Locate the cell with the specified text and output its (X, Y) center coordinate. 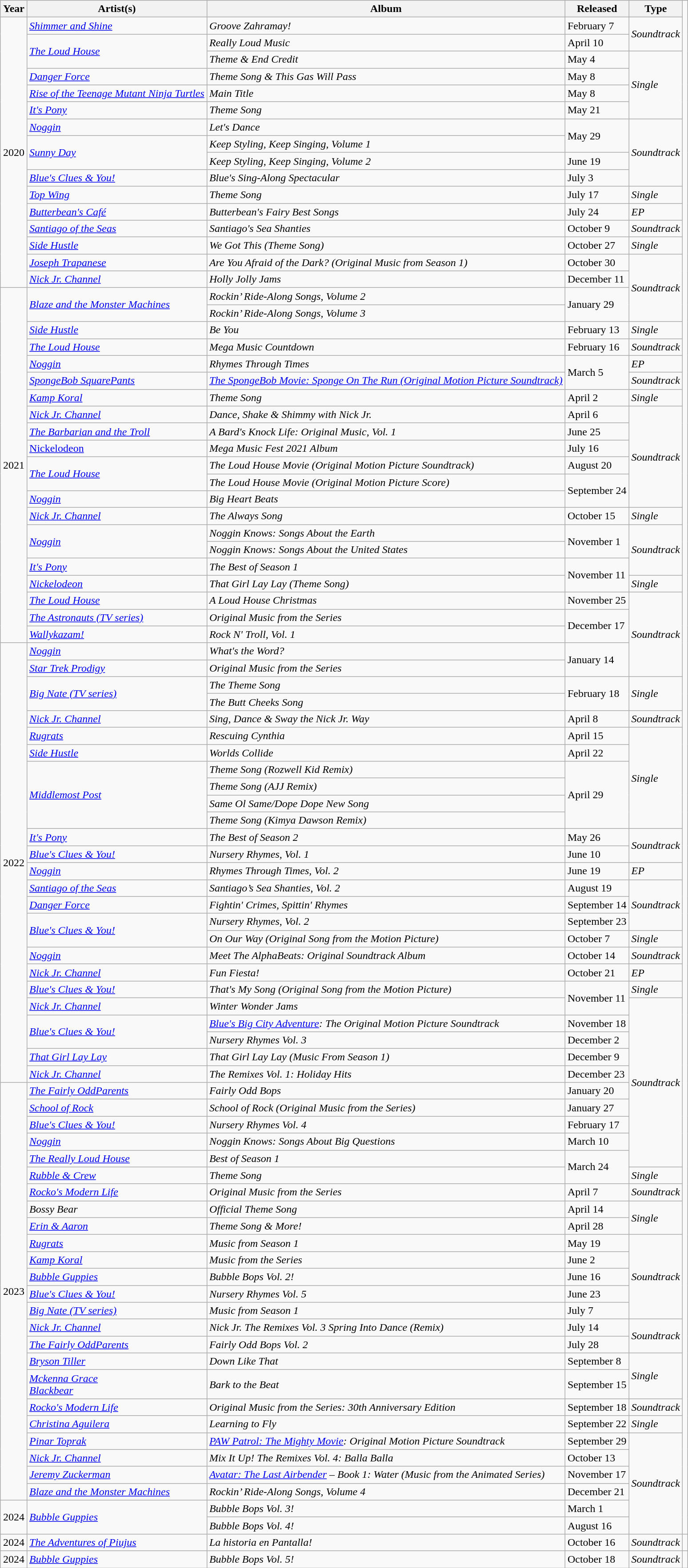
Joseph Trapanese (117, 263)
The Best of Season 2 (386, 837)
June 23 (597, 1294)
Bossy Bear (117, 1209)
February 7 (597, 26)
August 20 (597, 465)
Noggin Knows: Songs About the United States (386, 550)
2022 (13, 863)
The Astronauts (TV series) (117, 617)
May 26 (597, 837)
Rock N' Troll, Vol. 1 (386, 634)
February 16 (597, 347)
September 14 (597, 905)
Meet The AlphaBeats: Original Soundtrack Album (386, 955)
The Adventures of Piujus (117, 1542)
Big Heart Beats (386, 499)
October 7 (597, 939)
Same Ol Same/Dope Dope New Song (386, 804)
2023 (13, 1291)
Blue's Sing-Along Spectacular (386, 178)
April 28 (597, 1226)
August 19 (597, 888)
Year (13, 9)
Blue's Big City Adventure: The Original Motion Picture Soundtrack (386, 1023)
June 16 (597, 1277)
La historia en Pantalla! (386, 1542)
April 14 (597, 1209)
Down Like That (386, 1361)
July 7 (597, 1311)
Erin & Aaron (117, 1226)
May 29 (597, 135)
May 4 (597, 60)
That's My Song (Original Song from the Motion Picture) (386, 989)
Sunny Day (117, 152)
Bark to the Beat (386, 1384)
March 24 (597, 1167)
Bubble Bops Vol. 4! (386, 1525)
Theme Song (Kimya Dawson Remix) (386, 820)
Theme Song & This Gas Will Pass (386, 76)
April 29 (597, 795)
January 27 (597, 1108)
February 17 (597, 1125)
July 3 (597, 178)
Shimmer and Shine (117, 26)
A Loud House Christmas (386, 601)
2021 (13, 466)
Mix It Up! The Remixes Vol. 4: Balla Balla (386, 1458)
Are You Afraid of the Dark? (Original Music from Season 1) (386, 263)
December 11 (597, 279)
Album (386, 9)
July 16 (597, 448)
January 20 (597, 1091)
November 17 (597, 1475)
September 18 (597, 1407)
Pinar Toprak (117, 1441)
Mega Music Fest 2021 Album (386, 448)
Original Music from the Series: 30th Anniversary Edition (386, 1407)
Rockin’ Ride-Along Songs, Volume 3 (386, 313)
The Butt Cheeks Song (386, 702)
Released (597, 9)
Rhymes Through Times (386, 364)
July 17 (597, 195)
September 8 (597, 1361)
The Really Loud House (117, 1158)
SpongeBob SquarePants (117, 381)
Theme & End Credit (386, 60)
Be You (386, 330)
Nursery Rhymes Vol. 3 (386, 1040)
February 18 (597, 693)
December 9 (597, 1057)
Rockin’ Ride-Along Songs, Volume 2 (386, 296)
June 10 (597, 854)
Keep Styling, Keep Singing, Volume 2 (386, 161)
Groove Zahramay! (386, 26)
May 19 (597, 1243)
October 27 (597, 246)
Theme Song & More! (386, 1226)
Rise of the Teenage Mutant Ninja Turtles (117, 93)
Santiago’s Sea Shanties, Vol. 2 (386, 888)
October 21 (597, 972)
Santiago's Sea Shanties (386, 229)
Fightin' Crimes, Spittin' Rhymes (386, 905)
December 17 (597, 626)
Noggin Knows: Songs About the Earth (386, 533)
Theme Song (Rozwell Kid Remix) (386, 770)
Let's Dance (386, 127)
Top Wing (117, 195)
Bubble Bops Vol. 2! (386, 1277)
December 21 (597, 1492)
July 28 (597, 1345)
April 8 (597, 719)
October 14 (597, 955)
The Best of Season 1 (386, 567)
Rockin’ Ride-Along Songs, Volume 4 (386, 1492)
April 2 (597, 398)
The SpongeBob Movie: Sponge On The Run (Original Motion Picture Soundtrack) (386, 381)
Fairly Odd Bops (386, 1091)
Nursery Rhymes, Vol. 2 (386, 922)
2020 (13, 153)
September 29 (597, 1441)
That Girl Lay Lay (Theme Song) (386, 584)
June 25 (597, 431)
Dance, Shake & Shimmy with Nick Jr. (386, 414)
Rescuing Cynthia (386, 736)
School of Rock (Original Music from the Series) (386, 1108)
School of Rock (117, 1108)
October 18 (597, 1559)
Star Trek Prodigy (117, 668)
Best of Season 1 (386, 1158)
February 13 (597, 330)
That Girl Lay Lay (117, 1057)
Mckenna GraceBlackbear (117, 1384)
January 29 (597, 305)
On Our Way (Original Song from the Motion Picture) (386, 939)
Mega Music Countdown (386, 347)
October 30 (597, 263)
Nursery Rhymes Vol. 5 (386, 1294)
A Bard's Knock Life: Original Music, Vol. 1 (386, 431)
That Girl Lay Lay (Music From Season 1) (386, 1057)
Christina Aguilera (117, 1424)
Holly Jolly Jams (386, 279)
The Barbarian and the Troll (117, 431)
Worlds Collide (386, 753)
September 24 (597, 490)
October 15 (597, 516)
September 22 (597, 1424)
April 6 (597, 414)
December 23 (597, 1074)
November 25 (597, 601)
What's the Word? (386, 651)
Butterbean's Fairy Best Songs (386, 212)
March 5 (597, 372)
March 10 (597, 1142)
Keep Styling, Keep Singing, Volume 1 (386, 144)
Official Theme Song (386, 1209)
Sing, Dance & Sway the Nick Jr. Way (386, 719)
Artist(s) (117, 9)
Really Loud Music (386, 43)
April 22 (597, 753)
Fun Fiesta! (386, 972)
Avatar: The Last Airbender – Book 1: Water (Music from the Animated Series) (386, 1475)
We Got This (Theme Song) (386, 246)
March 1 (597, 1508)
Fairly Odd Bops Vol. 2 (386, 1345)
April 7 (597, 1192)
November 1 (597, 541)
July 14 (597, 1328)
The Theme Song (386, 685)
Nick Jr. The Remixes Vol. 3 Spring Into Dance (Remix) (386, 1328)
October 13 (597, 1458)
Middlemost Post (117, 795)
Winter Wonder Jams (386, 1006)
Bryson Tiller (117, 1361)
Noggin Knows: Songs About Big Questions (386, 1142)
September 15 (597, 1384)
Butterbean's Café (117, 212)
Theme Song (AJJ Remix) (386, 787)
October 9 (597, 229)
Bubble Bops Vol. 3! (386, 1508)
Main Title (386, 93)
Bubble Bops Vol. 5! (386, 1559)
Wallykazam! (117, 634)
Learning to Fly (386, 1424)
August 16 (597, 1525)
Music from the Series (386, 1260)
Jeremy Zuckerman (117, 1475)
September 23 (597, 922)
July 24 (597, 212)
April 10 (597, 43)
April 15 (597, 736)
Nursery Rhymes, Vol. 1 (386, 854)
The Loud House Movie (Original Motion Picture Score) (386, 482)
Nursery Rhymes Vol. 4 (386, 1125)
January 14 (597, 660)
The Loud House Movie (Original Motion Picture Soundtrack) (386, 465)
October 16 (597, 1542)
Rubble & Crew (117, 1175)
The Remixes Vol. 1: Holiday Hits (386, 1074)
Type (656, 9)
Rhymes Through Times, Vol. 2 (386, 871)
December 2 (597, 1040)
June 2 (597, 1260)
May 21 (597, 110)
PAW Patrol: The Mighty Movie: Original Motion Picture Soundtrack (386, 1441)
November 18 (597, 1023)
The Always Song (386, 516)
